Extract the [x, y] coordinate from the center of the cell holding the provided text.  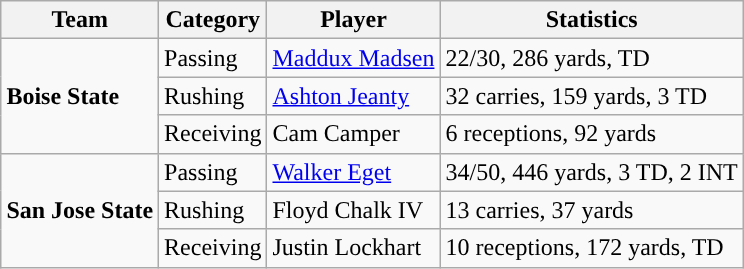
Statistics [592, 20]
Walker Eget [354, 172]
San Jose State [80, 210]
Floyd Chalk IV [354, 210]
Justin Lockhart [354, 248]
Maddux Madsen [354, 58]
Cam Camper [354, 134]
10 receptions, 172 yards, TD [592, 248]
22/30, 286 yards, TD [592, 58]
6 receptions, 92 yards [592, 134]
Ashton Jeanty [354, 96]
34/50, 446 yards, 3 TD, 2 INT [592, 172]
13 carries, 37 yards [592, 210]
Team [80, 20]
32 carries, 159 yards, 3 TD [592, 96]
Boise State [80, 96]
Player [354, 20]
Category [213, 20]
